Pinpoint the cell where the given text exists, returning its (x, y) midpoint coordinate. 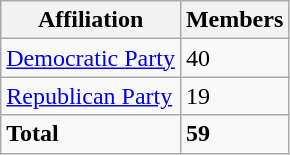
Affiliation (91, 20)
19 (234, 96)
59 (234, 134)
Democratic Party (91, 58)
Members (234, 20)
40 (234, 58)
Republican Party (91, 96)
Total (91, 134)
